Return the [X, Y] coordinate for the center point of the cell that contains the specified text.  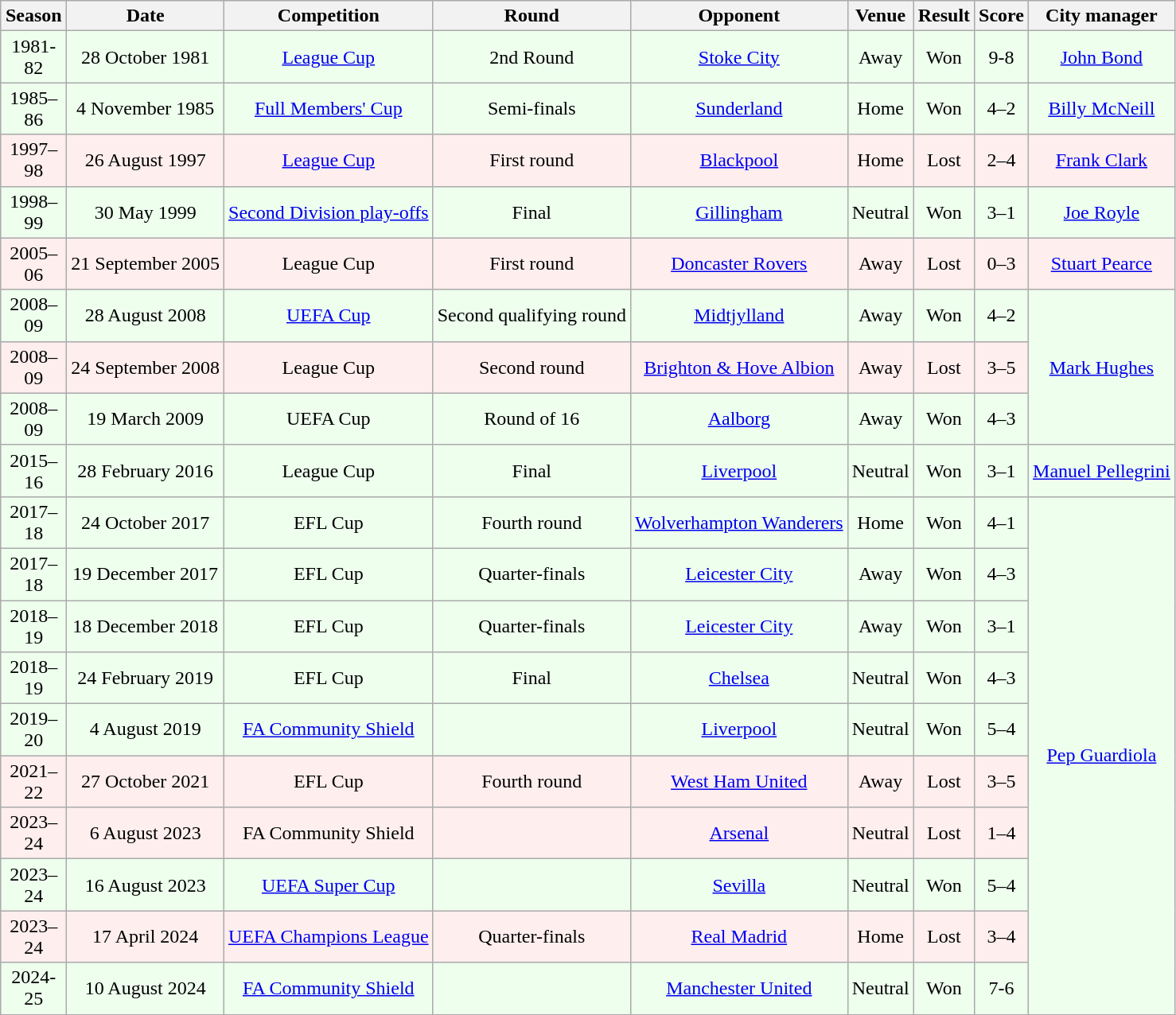
4 November 1985 [146, 108]
1981-82 [33, 57]
1998–99 [33, 212]
Joe Royle [1102, 212]
Round of 16 [532, 418]
2019–20 [33, 730]
Score [1002, 16]
2nd Round [532, 57]
2–4 [1002, 161]
4 August 2019 [146, 730]
2021–22 [33, 781]
9-8 [1002, 57]
26 August 1997 [146, 161]
2005–06 [33, 264]
2015–16 [33, 471]
24 February 2019 [146, 678]
6 August 2023 [146, 834]
John Bond [1102, 57]
Semi-finals [532, 108]
21 September 2005 [146, 264]
Real Madrid [738, 937]
1997–98 [33, 161]
Frank Clark [1102, 161]
Doncaster Rovers [738, 264]
2024-25 [33, 988]
24 October 2017 [146, 522]
Second Division play-offs [329, 212]
Chelsea [738, 678]
West Ham United [738, 781]
27 October 2021 [146, 781]
0–3 [1002, 264]
Stoke City [738, 57]
Pep Guardiola [1102, 756]
Opponent [738, 16]
Manchester United [738, 988]
Sevilla [738, 885]
7-6 [1002, 988]
16 August 2023 [146, 885]
UEFA Champions League [329, 937]
4–1 [1002, 522]
Full Members' Cup [329, 108]
10 August 2024 [146, 988]
Sunderland [738, 108]
Second round [532, 367]
28 October 1981 [146, 57]
Competition [329, 16]
Second qualifying round [532, 315]
3–4 [1002, 937]
Midtjylland [738, 315]
28 August 2008 [146, 315]
City manager [1102, 16]
Mark Hughes [1102, 367]
UEFA Super Cup [329, 885]
Venue [880, 16]
Aalborg [738, 418]
Stuart Pearce [1102, 264]
Gillingham [738, 212]
Date [146, 16]
Billy McNeill [1102, 108]
Season [33, 16]
24 September 2008 [146, 367]
30 May 1999 [146, 212]
17 April 2024 [146, 937]
1–4 [1002, 834]
Brighton & Hove Albion [738, 367]
18 December 2018 [146, 625]
19 December 2017 [146, 574]
19 March 2009 [146, 418]
28 February 2016 [146, 471]
Blackpool [738, 161]
Manuel Pellegrini [1102, 471]
1985–86 [33, 108]
Result [944, 16]
Wolverhampton Wanderers [738, 522]
Round [532, 16]
Arsenal [738, 834]
